Search for the cell housing the specified text and yield its [x, y] center coordinate. 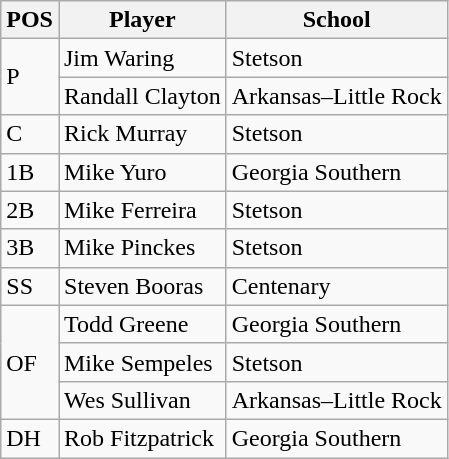
3B [30, 248]
POS [30, 20]
Randall Clayton [142, 96]
2B [30, 210]
School [336, 20]
Mike Sempeles [142, 362]
Mike Yuro [142, 172]
Todd Greene [142, 324]
Jim Waring [142, 58]
Mike Pinckes [142, 248]
P [30, 77]
C [30, 134]
Steven Booras [142, 286]
Centenary [336, 286]
Wes Sullivan [142, 400]
SS [30, 286]
Rob Fitzpatrick [142, 438]
Mike Ferreira [142, 210]
Player [142, 20]
DH [30, 438]
Rick Murray [142, 134]
OF [30, 362]
1B [30, 172]
